Capture the cell that displays the provided text and extract its (X, Y) central coordinate. 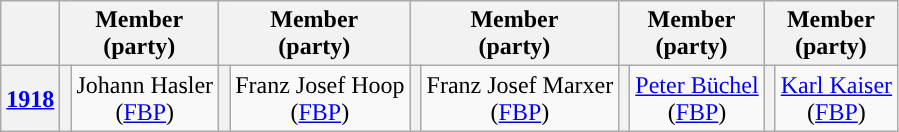
1918 (30, 98)
Karl Kaiser(FBP) (836, 98)
Franz Josef Marxer(FBP) (520, 98)
Johann Hasler(FBP) (145, 98)
Peter Büchel(FBP) (697, 98)
Franz Josef Hoop(FBP) (320, 98)
